Locate the cell with the specified text and output its (x, y) center coordinate. 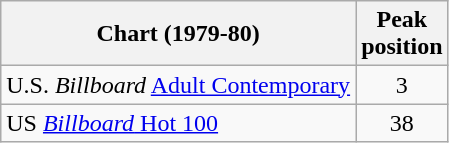
Peakposition (402, 34)
Chart (1979-80) (178, 34)
38 (402, 123)
U.S. Billboard Adult Contemporary (178, 85)
US Billboard Hot 100 (178, 123)
3 (402, 85)
